Output the [x, y] coordinate of the center of the cell containing the given text.  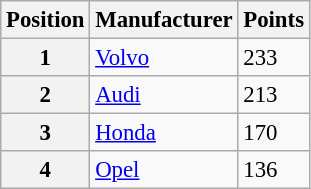
233 [274, 58]
Manufacturer [164, 20]
3 [46, 133]
Position [46, 20]
Honda [164, 133]
Points [274, 20]
4 [46, 170]
170 [274, 133]
Volvo [164, 58]
213 [274, 95]
2 [46, 95]
136 [274, 170]
1 [46, 58]
Audi [164, 95]
Opel [164, 170]
